Find where the given text appears and provide that cell's center as (X, Y) coordinate. 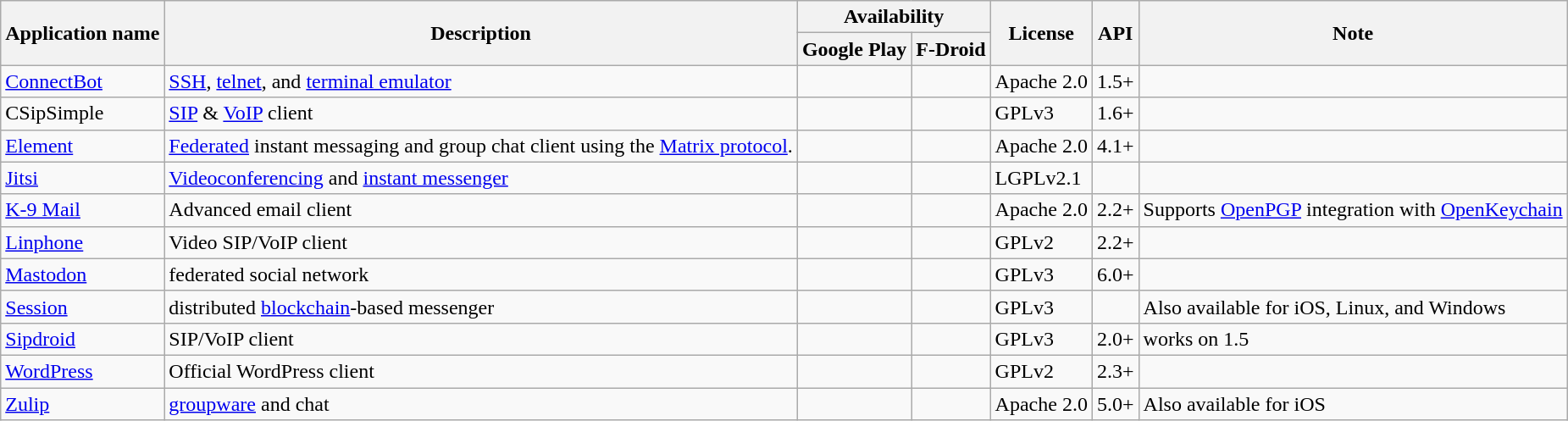
federated social network (481, 274)
K-9 Mail (83, 210)
ConnectBot (83, 81)
Session (83, 307)
1.5+ (1115, 81)
Federated instant messaging and group chat client using the Matrix protocol. (481, 146)
LGPLv2.1 (1041, 178)
2.3+ (1115, 371)
WordPress (83, 371)
Also available for iOS, Linux, and Windows (1353, 307)
SSH, telnet, and terminal emulator (481, 81)
License (1041, 33)
Sipdroid (83, 339)
Videoconferencing and instant messenger (481, 178)
F-Droid (950, 49)
SIP/VoIP client (481, 339)
distributed blockchain-based messenger (481, 307)
groupware and chat (481, 404)
Official WordPress client (481, 371)
Application name (83, 33)
API (1115, 33)
Google Play (854, 49)
Note (1353, 33)
Zulip (83, 404)
Availability (894, 17)
Mastodon (83, 274)
Advanced email client (481, 210)
2.0+ (1115, 339)
Supports OpenPGP integration with OpenKeychain (1353, 210)
Video SIP/VoIP client (481, 242)
Description (481, 33)
Element (83, 146)
Jitsi (83, 178)
5.0+ (1115, 404)
Also available for iOS (1353, 404)
CSipSimple (83, 114)
6.0+ (1115, 274)
4.1+ (1115, 146)
works on 1.5 (1353, 339)
1.6+ (1115, 114)
SIP & VoIP client (481, 114)
Linphone (83, 242)
